Determine the [X, Y] coordinate at the center of the cell enclosing the given text.  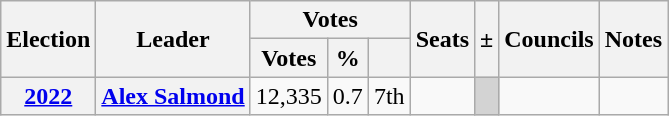
12,335 [288, 96]
± [487, 39]
2022 [48, 96]
Notes [633, 39]
Leader [173, 39]
7th [389, 96]
0.7 [348, 96]
Seats [442, 39]
Alex Salmond [173, 96]
Councils [549, 39]
% [348, 58]
Election [48, 39]
